Provide the (x, y) coordinate of the cell's center where the given text is located.  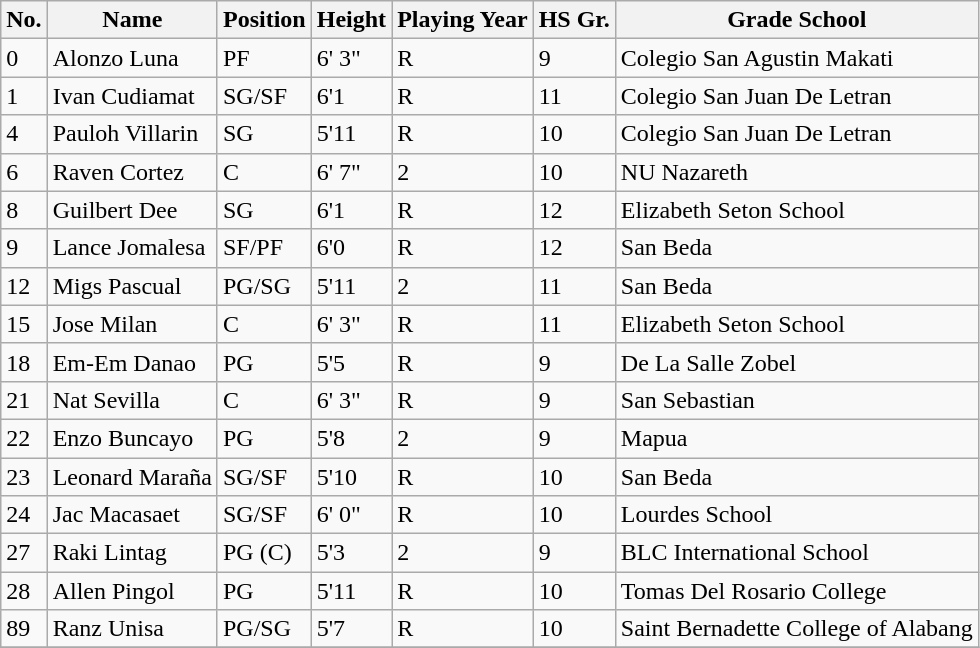
Ranz Unisa (132, 629)
5'3 (351, 553)
PG (C) (264, 553)
Position (264, 20)
5'7 (351, 629)
BLC International School (796, 553)
5'5 (351, 362)
18 (24, 362)
Colegio San Agustin Makati (796, 58)
Lance Jomalesa (132, 248)
Jose Milan (132, 324)
24 (24, 515)
Alonzo Luna (132, 58)
Enzo Buncayo (132, 438)
De La Salle Zobel (796, 362)
Pauloh Villarin (132, 134)
6' 0" (351, 515)
27 (24, 553)
Ivan Cudiamat (132, 96)
Name (132, 20)
0 (24, 58)
5'8 (351, 438)
6' 7" (351, 172)
6 (24, 172)
6'0 (351, 248)
Lourdes School (796, 515)
28 (24, 591)
Nat Sevilla (132, 400)
NU Nazareth (796, 172)
8 (24, 210)
23 (24, 477)
Grade School (796, 20)
PF (264, 58)
Raki Lintag (132, 553)
Raven Cortez (132, 172)
15 (24, 324)
Allen Pingol (132, 591)
San Sebastian (796, 400)
HS Gr. (574, 20)
SF/PF (264, 248)
Saint Bernadette College of Alabang (796, 629)
Guilbert Dee (132, 210)
89 (24, 629)
5'10 (351, 477)
Tomas Del Rosario College (796, 591)
Migs Pascual (132, 286)
4 (24, 134)
Height (351, 20)
21 (24, 400)
No. (24, 20)
Jac Macasaet (132, 515)
1 (24, 96)
Em-Em Danao (132, 362)
Mapua (796, 438)
Playing Year (462, 20)
Leonard Maraña (132, 477)
22 (24, 438)
